Pinpoint the cell where the given text exists, returning its (x, y) midpoint coordinate. 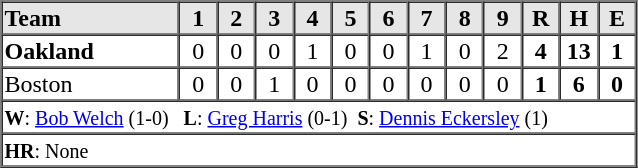
HR: None (319, 150)
W: Bob Welch (1-0) L: Greg Harris (0-1) S: Dennis Eckersley (1) (319, 116)
Oakland (91, 50)
7 (427, 18)
R (541, 18)
E (617, 18)
3 (274, 18)
13 (579, 50)
H (579, 18)
Team (91, 18)
9 (503, 18)
5 (350, 18)
8 (465, 18)
Boston (91, 84)
